Capture the cell that displays the provided text and extract its (X, Y) central coordinate. 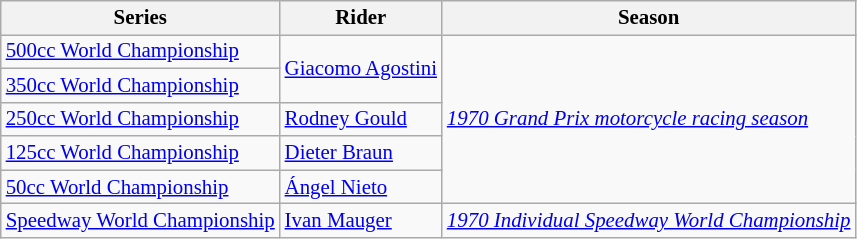
1970 Grand Prix motorcycle racing season (649, 118)
Ángel Nieto (361, 187)
500cc World Championship (140, 51)
250cc World Championship (140, 119)
Giacomo Agostini (361, 68)
Series (140, 18)
Season (649, 18)
125cc World Championship (140, 153)
Rider (361, 18)
50cc World Championship (140, 187)
350cc World Championship (140, 85)
Dieter Braun (361, 153)
1970 Individual Speedway World Championship (649, 221)
Rodney Gould (361, 119)
Speedway World Championship (140, 221)
Ivan Mauger (361, 221)
